Pinpoint the cell where the given text exists, returning its (X, Y) midpoint coordinate. 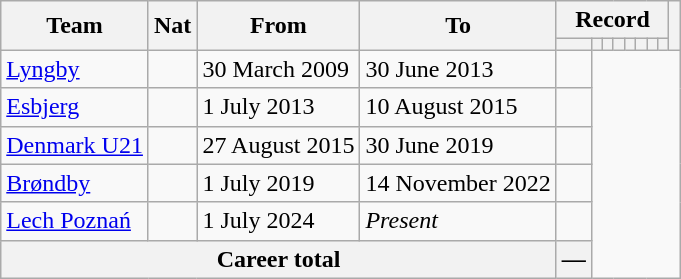
30 June 2019 (458, 145)
10 August 2015 (458, 107)
14 November 2022 (458, 183)
Lyngby (75, 69)
Brøndby (75, 183)
Record (612, 20)
Team (75, 26)
Present (458, 221)
— (574, 259)
Career total (279, 259)
Lech Poznań (75, 221)
30 June 2013 (458, 69)
Nat (172, 26)
From (278, 26)
1 July 2013 (278, 107)
27 August 2015 (278, 145)
1 July 2024 (278, 221)
Esbjerg (75, 107)
To (458, 26)
Denmark U21 (75, 145)
1 July 2019 (278, 183)
30 March 2009 (278, 69)
